Capture the cell that displays the provided text and extract its [x, y] central coordinate. 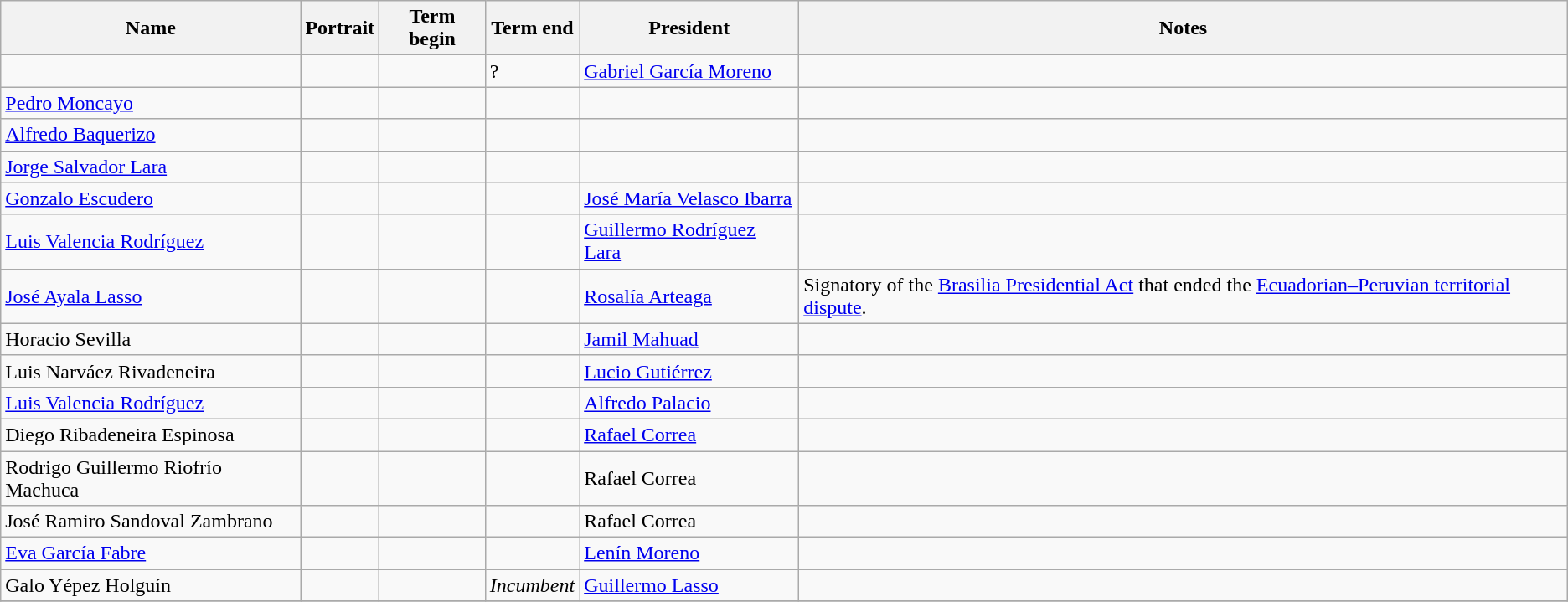
Diego Ribadeneira Espinosa [151, 435]
Guillermo Lasso [689, 585]
Lucio Gutiérrez [689, 371]
José Ramiro Sandoval Zambrano [151, 522]
Jorge Salvador Lara [151, 167]
Incumbent [532, 585]
Pedro Moncayo [151, 103]
Term end [532, 28]
? [532, 71]
Horacio Sevilla [151, 339]
Galo Yépez Holguín [151, 585]
Lenín Moreno [689, 553]
José Ayala Lasso [151, 296]
Name [151, 28]
Notes [1184, 28]
Portrait [340, 28]
President [689, 28]
Eva García Fabre [151, 553]
Signatory of the Brasilia Presidential Act that ended the Ecuadorian–Peruvian territorial dispute. [1184, 296]
Alfredo Baquerizo [151, 135]
José María Velasco Ibarra [689, 198]
Rosalía Arteaga [689, 296]
Gonzalo Escudero [151, 198]
Gabriel García Moreno [689, 71]
Rodrigo Guillermo Riofrío Machuca [151, 477]
Guillermo Rodríguez Lara [689, 241]
Luis Narváez Rivadeneira [151, 371]
Alfredo Palacio [689, 403]
Jamil Mahuad [689, 339]
Term begin [432, 28]
